Return the [x, y] coordinate for the center point of the cell that contains the specified text.  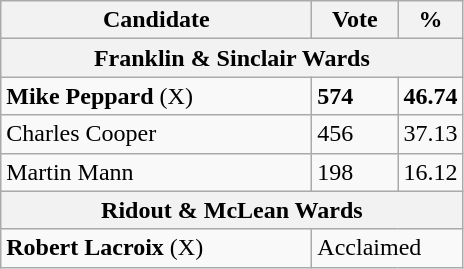
Robert Lacroix (X) [156, 248]
574 [355, 96]
Vote [355, 20]
37.13 [430, 134]
Ridout & McLean Wards [232, 210]
Martin Mann [156, 172]
% [430, 20]
Acclaimed [388, 248]
46.74 [430, 96]
Mike Peppard (X) [156, 96]
456 [355, 134]
Charles Cooper [156, 134]
Franklin & Sinclair Wards [232, 58]
Candidate [156, 20]
16.12 [430, 172]
198 [355, 172]
